Determine the [X, Y] coordinate at the center of the cell enclosing the given text.  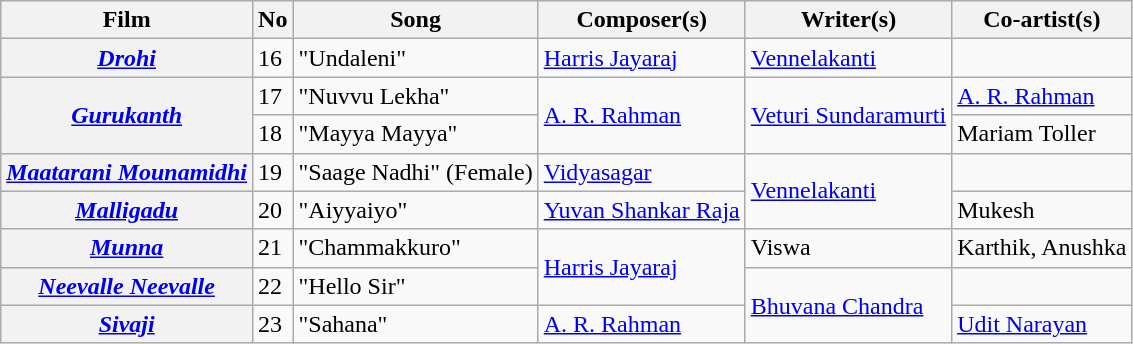
19 [273, 172]
Vidyasagar [642, 172]
Yuvan Shankar Raja [642, 210]
"Saage Nadhi" (Female) [416, 172]
23 [273, 324]
21 [273, 248]
22 [273, 286]
No [273, 20]
Sivaji [127, 324]
17 [273, 96]
Film [127, 20]
Karthik, Anushka [1042, 248]
"Undaleni" [416, 58]
"Sahana" [416, 324]
"Mayya Mayya" [416, 134]
Mariam Toller [1042, 134]
Composer(s) [642, 20]
Co-artist(s) [1042, 20]
Mukesh [1042, 210]
"Chammakkuro" [416, 248]
Song [416, 20]
Udit Narayan [1042, 324]
"Aiyyaiyo" [416, 210]
16 [273, 58]
Viswa [848, 248]
20 [273, 210]
Writer(s) [848, 20]
"Hello Sir" [416, 286]
Veturi Sundaramurti [848, 115]
Maatarani Mounamidhi [127, 172]
Malligadu [127, 210]
Neevalle Neevalle [127, 286]
Drohi [127, 58]
18 [273, 134]
Munna [127, 248]
Gurukanth [127, 115]
"Nuvvu Lekha" [416, 96]
Bhuvana Chandra [848, 305]
